Scan for the cell matching the given text and deliver its [x, y] coordinate at center. 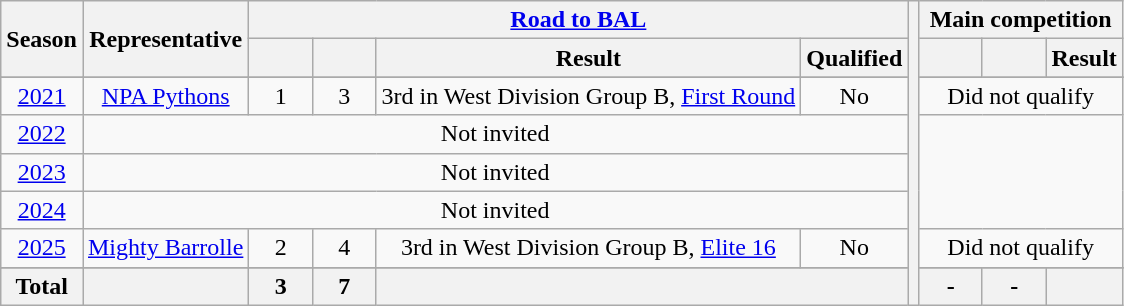
Road to BAL [578, 20]
Season [42, 39]
2022 [42, 134]
4 [344, 248]
NPA Pythons [165, 96]
2025 [42, 248]
Main competition [1021, 20]
2023 [42, 172]
Representative [165, 39]
2024 [42, 210]
7 [344, 286]
Qualified [854, 58]
Mighty Barrolle [165, 248]
3rd in West Division Group B, First Round [588, 96]
Total [42, 286]
3rd in West Division Group B, Elite 16 [588, 248]
2 [281, 248]
1 [281, 96]
2021 [42, 96]
